Provide the [X, Y] coordinate of the cell's center where the given text is located.  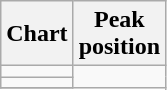
Peakposition [119, 34]
Chart [37, 34]
